Detect which cell encompasses the target text, then output its [x, y] center coordinate. 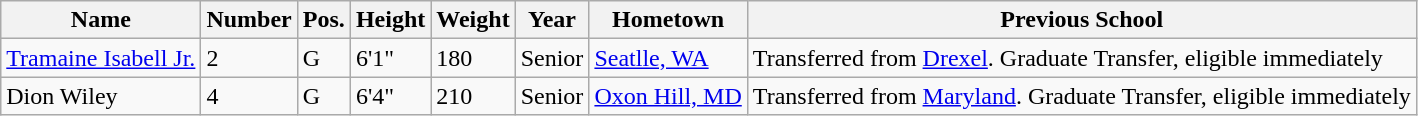
180 [473, 58]
Oxon Hill, MD [668, 96]
4 [249, 96]
210 [473, 96]
Pos. [324, 20]
Year [552, 20]
Height [390, 20]
Seatlle, WA [668, 58]
Number [249, 20]
Name [101, 20]
Weight [473, 20]
6'4" [390, 96]
2 [249, 58]
Previous School [1082, 20]
Transferred from Maryland. Graduate Transfer, eligible immediately [1082, 96]
Dion Wiley [101, 96]
6'1" [390, 58]
Transferred from Drexel. Graduate Transfer, eligible immediately [1082, 58]
Tramaine Isabell Jr. [101, 58]
Hometown [668, 20]
